Provide the [x, y] coordinate of the cell's center where the given text is located.  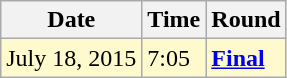
July 18, 2015 [72, 58]
Round [246, 20]
Date [72, 20]
Time [174, 20]
Final [246, 58]
7:05 [174, 58]
